For the text-containing cell, return its midpoint in [x, y] coordinate format. 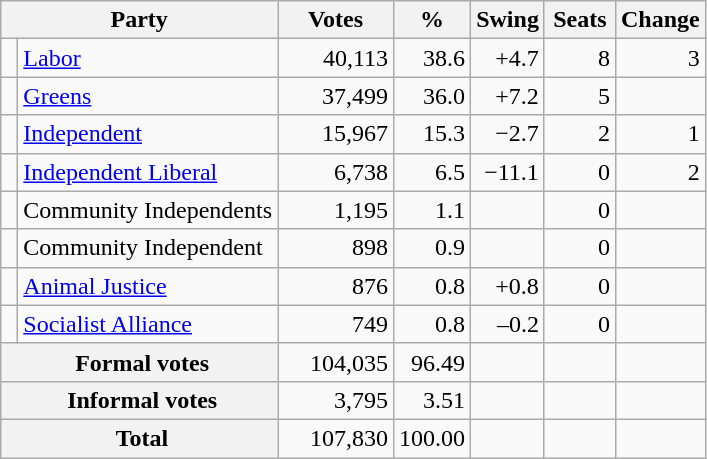
% [432, 20]
Party [140, 20]
Independent Liberal [148, 172]
−11.1 [508, 172]
40,113 [336, 58]
876 [336, 286]
Informal votes [140, 400]
Socialist Alliance [148, 324]
1 [660, 134]
−2.7 [508, 134]
+7.2 [508, 96]
Animal Justice [148, 286]
Votes [336, 20]
5 [580, 96]
3,795 [336, 400]
15,967 [336, 134]
96.49 [432, 362]
3 [660, 58]
6,738 [336, 172]
1,195 [336, 210]
Formal votes [140, 362]
Total [140, 438]
749 [336, 324]
Change [660, 20]
–0.2 [508, 324]
Seats [580, 20]
100.00 [432, 438]
Swing [508, 20]
Labor [148, 58]
15.3 [432, 134]
3.51 [432, 400]
37,499 [336, 96]
6.5 [432, 172]
0.9 [432, 248]
Community Independent [148, 248]
38.6 [432, 58]
+4.7 [508, 58]
107,830 [336, 438]
Independent [148, 134]
+0.8 [508, 286]
36.0 [432, 96]
8 [580, 58]
898 [336, 248]
Community Independents [148, 210]
Greens [148, 96]
1.1 [432, 210]
104,035 [336, 362]
